From the cell containing the given text, extract its center point as [x, y] coordinate. 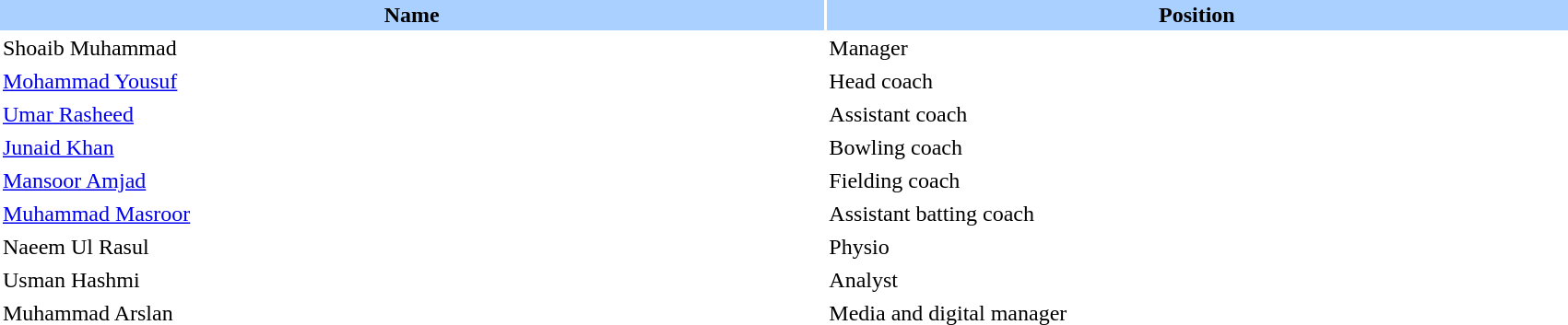
Muhammad Masroor [411, 214]
Usman Hashmi [411, 280]
Analyst [1197, 280]
Fielding coach [1197, 180]
Name [411, 15]
Shoaib Muhammad [411, 48]
Assistant batting coach [1197, 214]
Naeem Ul Rasul [411, 247]
Assistant coach [1197, 114]
Junaid Khan [411, 147]
Mansoor Amjad [411, 180]
Position [1197, 15]
Manager [1197, 48]
Bowling coach [1197, 147]
Physio [1197, 247]
Mohammad Yousuf [411, 81]
Head coach [1197, 81]
Umar Rasheed [411, 114]
